Detect which cell encompasses the target text, then output its (x, y) center coordinate. 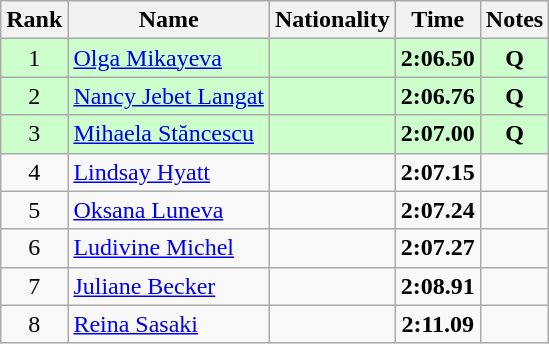
Reina Sasaki (169, 324)
4 (34, 172)
Notes (514, 20)
Time (438, 20)
2:07.15 (438, 172)
Oksana Luneva (169, 210)
5 (34, 210)
Olga Mikayeva (169, 58)
2:11.09 (438, 324)
Nationality (333, 20)
2:06.50 (438, 58)
Nancy Jebet Langat (169, 96)
6 (34, 248)
Name (169, 20)
Ludivine Michel (169, 248)
1 (34, 58)
Lindsay Hyatt (169, 172)
7 (34, 286)
8 (34, 324)
2 (34, 96)
2:07.00 (438, 134)
Juliane Becker (169, 286)
2:07.24 (438, 210)
2:06.76 (438, 96)
2:07.27 (438, 248)
Mihaela Stăncescu (169, 134)
Rank (34, 20)
3 (34, 134)
2:08.91 (438, 286)
